Detect which cell encompasses the target text, then output its [x, y] center coordinate. 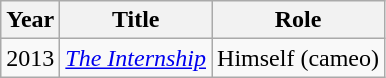
Year [30, 20]
Title [136, 20]
The Internship [136, 58]
2013 [30, 58]
Role [298, 20]
Himself (cameo) [298, 58]
